Return [X, Y] of the center of cell containing provided text 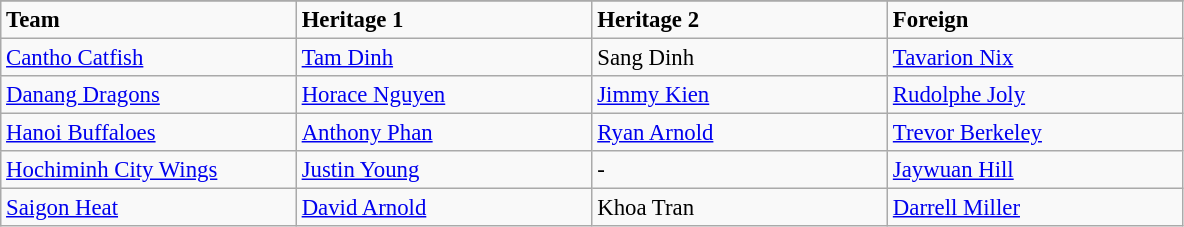
Heritage 1 [444, 20]
Ryan Arnold [740, 133]
Sang Dinh [740, 58]
Hochiminh City Wings [149, 170]
Jimmy Kien [740, 95]
Anthony Phan [444, 133]
Saigon Heat [149, 208]
Tavarion Nix [1036, 58]
Khoa Tran [740, 208]
Horace Nguyen [444, 95]
Heritage 2 [740, 20]
Rudolphe Joly [1036, 95]
Trevor Berkeley [1036, 133]
Danang Dragons [149, 95]
Hanoi Buffaloes [149, 133]
Foreign [1036, 20]
Team [149, 20]
Cantho Catfish [149, 58]
- [740, 170]
Tam Dinh [444, 58]
Jaywuan Hill [1036, 170]
Justin Young [444, 170]
Darrell Miller [1036, 208]
David Arnold [444, 208]
